Pinpoint the cell where the given text exists, returning its [X, Y] midpoint coordinate. 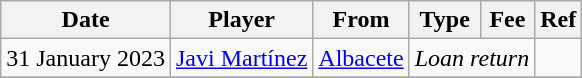
Player [241, 20]
Javi Martínez [241, 58]
Date [86, 20]
From [361, 20]
31 January 2023 [86, 58]
Ref [558, 20]
Fee [508, 20]
Type [444, 20]
Albacete [361, 58]
Loan return [472, 58]
